Capture the cell that displays the provided text and extract its (X, Y) central coordinate. 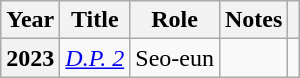
2023 (30, 58)
Year (30, 20)
Role (175, 20)
D.P. 2 (95, 58)
Notes (253, 20)
Seo-eun (175, 58)
Title (95, 20)
